Determine the [x, y] coordinate at the center of the cell enclosing the given text.  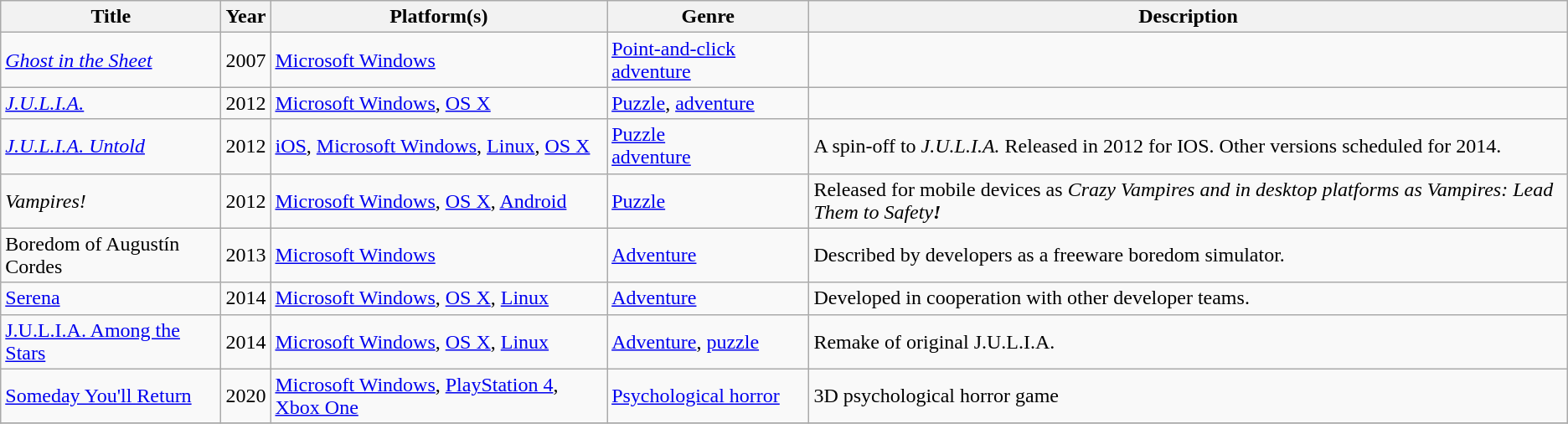
Genre [709, 17]
Title [111, 17]
Adventure, puzzle [709, 342]
Point-and-click adventure [709, 60]
Remake of original J.U.L.I.A. [1188, 342]
Puzzleadventure [709, 146]
Platform(s) [439, 17]
Serena [111, 298]
A spin-off to J.U.L.I.A. Released in 2012 for IOS. Other versions scheduled for 2014. [1188, 146]
Described by developers as a freeware boredom simulator. [1188, 255]
Someday You'll Return [111, 396]
J.U.L.I.A. [111, 103]
2020 [246, 396]
2007 [246, 60]
Description [1188, 17]
Vampires! [111, 201]
Psychological horror [709, 396]
Microsoft Windows, OS X [439, 103]
3D psychological horror game [1188, 396]
Microsoft Windows, PlayStation 4, Xbox One [439, 396]
Released for mobile devices as Crazy Vampires and in desktop platforms as Vampires: Lead Them to Safety! [1188, 201]
J.U.L.I.A. Untold [111, 146]
Ghost in the Sheet [111, 60]
Developed in cooperation with other developer teams. [1188, 298]
Year [246, 17]
Puzzle, adventure [709, 103]
Microsoft Windows, OS X, Android [439, 201]
J.U.L.I.A. Among the Stars [111, 342]
iOS, Microsoft Windows, Linux, OS X [439, 146]
2013 [246, 255]
Boredom of Augustín Cordes [111, 255]
Puzzle [709, 201]
